Output the [X, Y] coordinate of the center of the cell containing the given text.  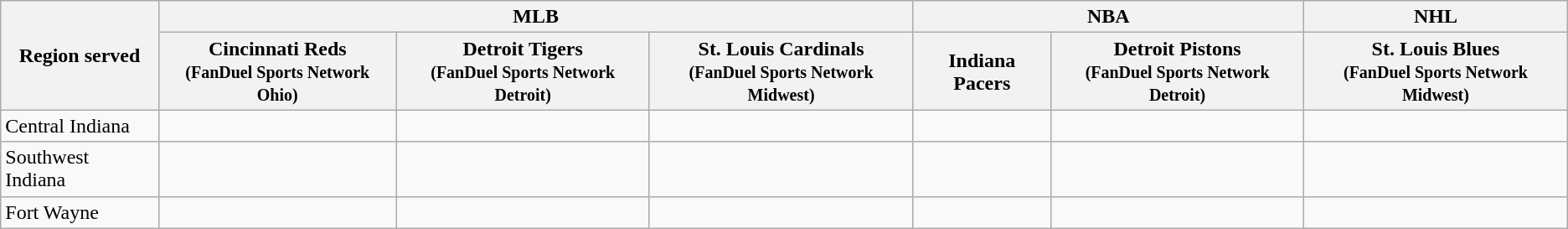
NHL [1436, 17]
St. Louis Blues(FanDuel Sports Network Midwest) [1436, 71]
Fort Wayne [80, 212]
Region served [80, 55]
Central Indiana [80, 126]
Detroit Pistons(FanDuel Sports Network Detroit) [1178, 71]
St. Louis Cardinals(FanDuel Sports Network Midwest) [781, 71]
Indiana Pacers [982, 71]
Southwest Indiana [80, 169]
Detroit Tigers(FanDuel Sports Network Detroit) [523, 71]
Cincinnati Reds(FanDuel Sports Network Ohio) [277, 71]
NBA [1109, 17]
MLB [536, 17]
